Pinpoint the cell where the given text exists, returning its [x, y] midpoint coordinate. 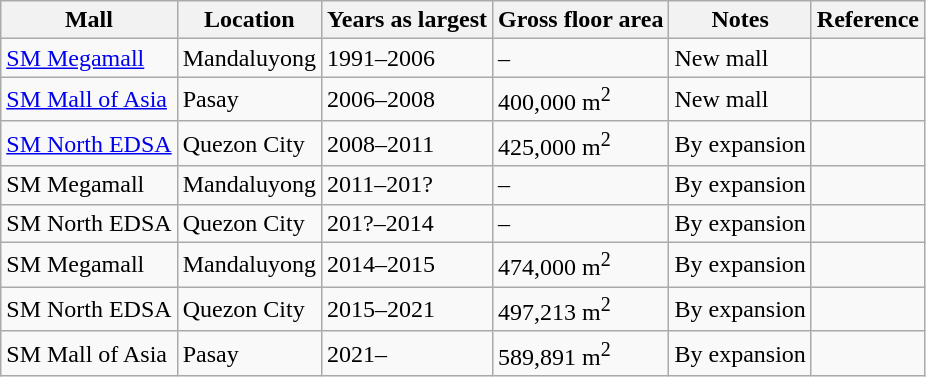
425,000 m2 [581, 144]
2011–201? [408, 185]
474,000 m2 [581, 264]
2014–2015 [408, 264]
201?–2014 [408, 223]
1991–2006 [408, 58]
2021– [408, 354]
Gross floor area [581, 20]
2008–2011 [408, 144]
2006–2008 [408, 100]
Location [249, 20]
497,213 m2 [581, 310]
Reference [868, 20]
589,891 m2 [581, 354]
Notes [740, 20]
Mall [89, 20]
400,000 m2 [581, 100]
Years as largest [408, 20]
2015–2021 [408, 310]
